Determine the [X, Y] coordinate at the center of the cell enclosing the given text.  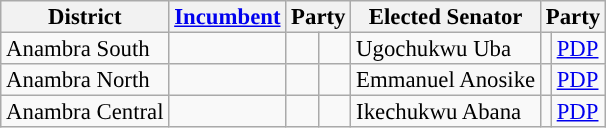
Anambra North [85, 80]
District [85, 17]
Elected Senator [446, 17]
Anambra South [85, 49]
Ikechukwu Abana [446, 112]
Incumbent [228, 17]
Ugochukwu Uba [446, 49]
Anambra Central [85, 112]
Emmanuel Anosike [446, 80]
